Extract the [x, y] coordinate from the center of the cell holding the provided text.  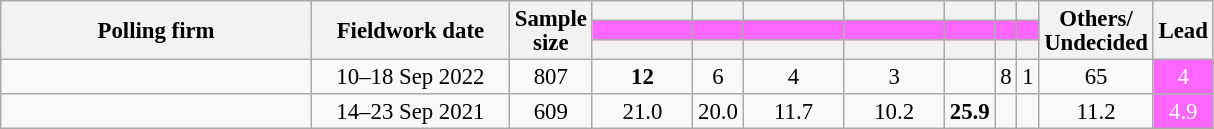
807 [550, 78]
Polling firm [156, 30]
11.2 [1096, 112]
609 [550, 112]
Lead [1183, 30]
1 [1028, 78]
Fieldwork date [410, 30]
3 [894, 78]
14–23 Sep 2021 [410, 112]
8 [1006, 78]
10.2 [894, 112]
11.7 [794, 112]
Others/Undecided [1096, 30]
10–18 Sep 2022 [410, 78]
12 [642, 78]
6 [718, 78]
65 [1096, 78]
Sample size [550, 30]
4.9 [1183, 112]
20.0 [718, 112]
21.0 [642, 112]
25.9 [969, 112]
